Identify which cell holds the provided text, then report its [x, y] central coordinate. 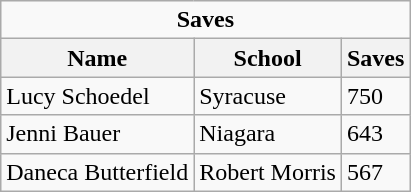
750 [375, 96]
School [268, 58]
Daneca Butterfield [98, 172]
643 [375, 134]
567 [375, 172]
Name [98, 58]
Niagara [268, 134]
Lucy Schoedel [98, 96]
Jenni Bauer [98, 134]
Syracuse [268, 96]
Robert Morris [268, 172]
